From the cell containing the given text, extract its center point as [x, y] coordinate. 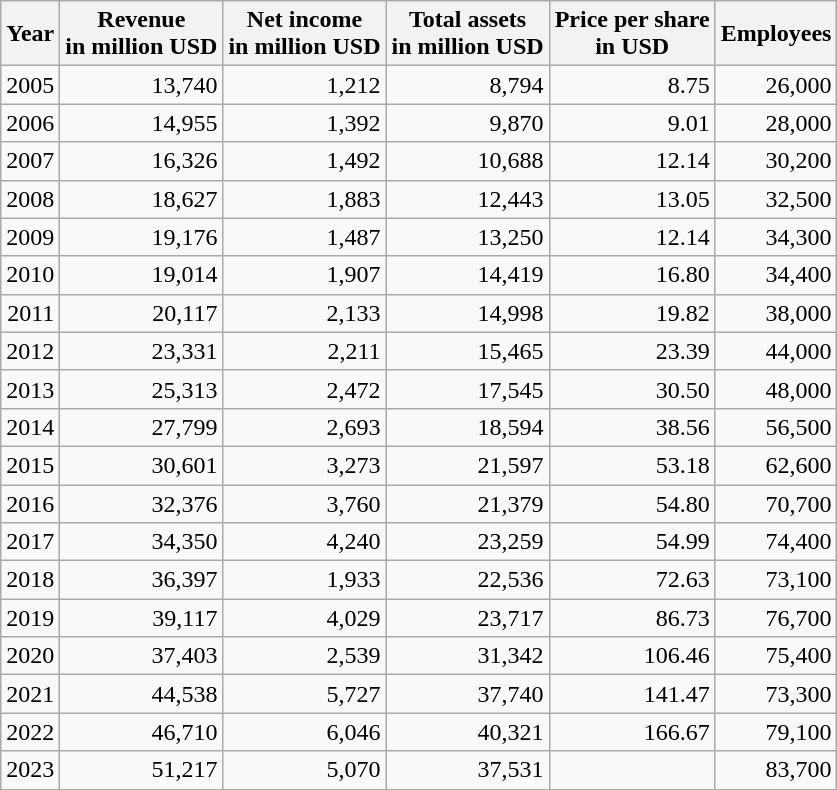
34,400 [776, 275]
8,794 [468, 85]
9.01 [632, 123]
21,379 [468, 503]
1,883 [304, 199]
Year [30, 34]
30.50 [632, 389]
40,321 [468, 732]
3,273 [304, 465]
2011 [30, 313]
72.63 [632, 580]
32,500 [776, 199]
76,700 [776, 618]
27,799 [142, 427]
37,403 [142, 656]
2,693 [304, 427]
32,376 [142, 503]
37,531 [468, 770]
23.39 [632, 351]
2005 [30, 85]
14,998 [468, 313]
13.05 [632, 199]
Employees [776, 34]
34,350 [142, 542]
4,240 [304, 542]
70,700 [776, 503]
31,342 [468, 656]
14,419 [468, 275]
21,597 [468, 465]
44,000 [776, 351]
18,627 [142, 199]
23,717 [468, 618]
2010 [30, 275]
37,740 [468, 694]
2014 [30, 427]
54.99 [632, 542]
26,000 [776, 85]
14,955 [142, 123]
44,538 [142, 694]
15,465 [468, 351]
2017 [30, 542]
73,300 [776, 694]
62,600 [776, 465]
Net incomein million USD [304, 34]
17,545 [468, 389]
3,760 [304, 503]
86.73 [632, 618]
19.82 [632, 313]
39,117 [142, 618]
Total assetsin million USD [468, 34]
2018 [30, 580]
19,014 [142, 275]
28,000 [776, 123]
9,870 [468, 123]
2,539 [304, 656]
166.67 [632, 732]
1,492 [304, 161]
2022 [30, 732]
1,933 [304, 580]
6,046 [304, 732]
22,536 [468, 580]
Revenuein million USD [142, 34]
56,500 [776, 427]
2015 [30, 465]
1,487 [304, 237]
106.46 [632, 656]
1,212 [304, 85]
38.56 [632, 427]
1,392 [304, 123]
10,688 [468, 161]
16,326 [142, 161]
38,000 [776, 313]
53.18 [632, 465]
25,313 [142, 389]
2013 [30, 389]
2023 [30, 770]
2007 [30, 161]
13,740 [142, 85]
2019 [30, 618]
2016 [30, 503]
34,300 [776, 237]
2008 [30, 199]
2020 [30, 656]
54.80 [632, 503]
8.75 [632, 85]
4,029 [304, 618]
79,100 [776, 732]
2021 [30, 694]
46,710 [142, 732]
19,176 [142, 237]
5,070 [304, 770]
5,727 [304, 694]
36,397 [142, 580]
74,400 [776, 542]
48,000 [776, 389]
23,259 [468, 542]
2009 [30, 237]
2,133 [304, 313]
13,250 [468, 237]
Price per sharein USD [632, 34]
1,907 [304, 275]
2,211 [304, 351]
16.80 [632, 275]
75,400 [776, 656]
20,117 [142, 313]
18,594 [468, 427]
141.47 [632, 694]
2012 [30, 351]
73,100 [776, 580]
30,601 [142, 465]
12,443 [468, 199]
2,472 [304, 389]
83,700 [776, 770]
51,217 [142, 770]
23,331 [142, 351]
2006 [30, 123]
30,200 [776, 161]
